Pinpoint the cell where the given text exists, returning its (x, y) midpoint coordinate. 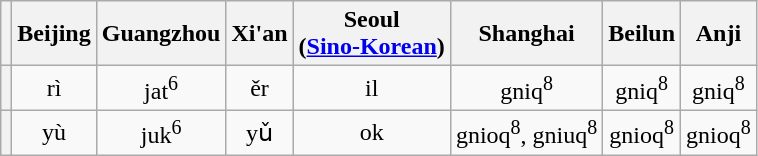
Guangzhou (161, 34)
il (372, 88)
ěr (260, 88)
Beilun (642, 34)
Shanghai (526, 34)
jat6 (161, 88)
Anji (719, 34)
yǔ (260, 132)
rì (54, 88)
yù (54, 132)
ok (372, 132)
juk6 (161, 132)
Xi'an (260, 34)
Beijing (54, 34)
gnioq8, gniuq8 (526, 132)
Seoul(Sino-Korean) (372, 34)
